Identify which cell holds the provided text, then report its [X, Y] central coordinate. 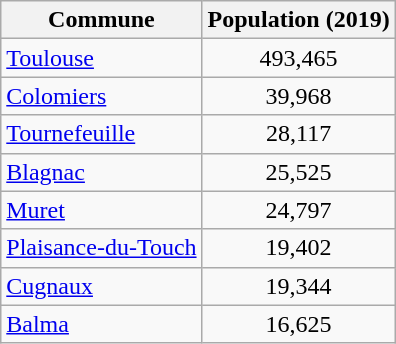
Muret [102, 210]
28,117 [298, 134]
Colomiers [102, 96]
16,625 [298, 324]
Population (2019) [298, 20]
24,797 [298, 210]
Blagnac [102, 172]
Plaisance-du-Touch [102, 248]
Tournefeuille [102, 134]
Toulouse [102, 58]
19,402 [298, 248]
19,344 [298, 286]
39,968 [298, 96]
493,465 [298, 58]
Balma [102, 324]
25,525 [298, 172]
Commune [102, 20]
Cugnaux [102, 286]
